Scan for the cell matching the given text and deliver its [x, y] coordinate at center. 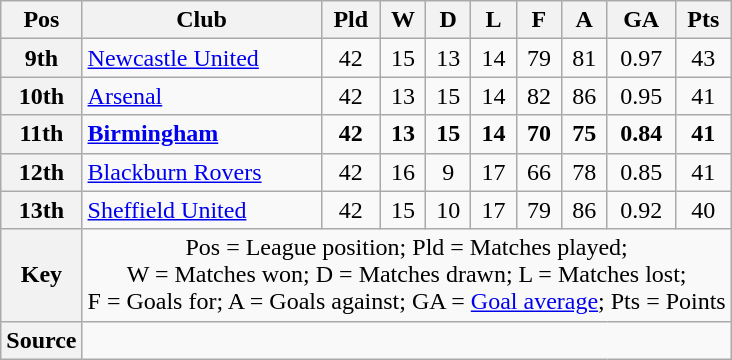
82 [538, 96]
11th [42, 134]
0.85 [642, 172]
Newcastle United [202, 58]
0.84 [642, 134]
9th [42, 58]
D [448, 20]
Key [42, 275]
70 [538, 134]
0.97 [642, 58]
9 [448, 172]
Pld [350, 20]
16 [402, 172]
0.92 [642, 210]
81 [584, 58]
W [402, 20]
Blackburn Rovers [202, 172]
Sheffield United [202, 210]
Birmingham [202, 134]
10th [42, 96]
F [538, 20]
78 [584, 172]
Pos [42, 20]
13th [42, 210]
12th [42, 172]
GA [642, 20]
Pts [703, 20]
75 [584, 134]
10 [448, 210]
40 [703, 210]
Source [42, 340]
L [494, 20]
Arsenal [202, 96]
Club [202, 20]
66 [538, 172]
A [584, 20]
0.95 [642, 96]
43 [703, 58]
